Find where the given text appears and provide that cell's center as (x, y) coordinate. 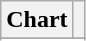
Chart (37, 20)
